Locate the cell with the specified text and output its (X, Y) center coordinate. 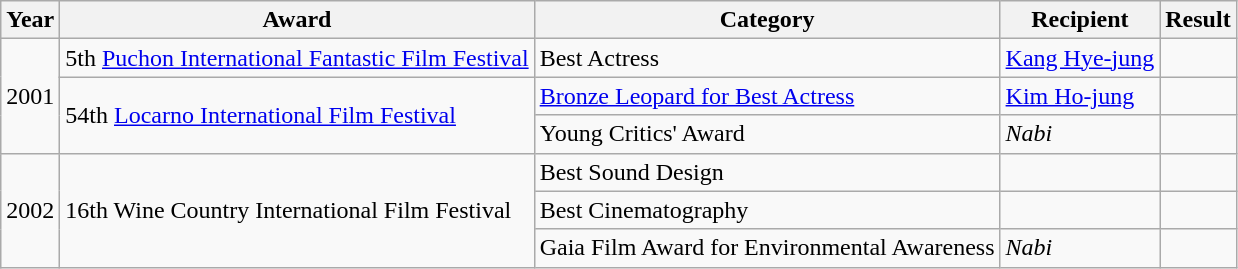
Recipient (1080, 20)
Year (30, 20)
Bronze Leopard for Best Actress (767, 96)
Best Actress (767, 58)
2002 (30, 210)
Best Cinematography (767, 210)
Gaia Film Award for Environmental Awareness (767, 248)
Best Sound Design (767, 172)
5th Puchon International Fantastic Film Festival (297, 58)
Category (767, 20)
Kang Hye-jung (1080, 58)
Young Critics' Award (767, 134)
Result (1198, 20)
2001 (30, 96)
54th Locarno International Film Festival (297, 115)
Award (297, 20)
Kim Ho-jung (1080, 96)
16th Wine Country International Film Festival (297, 210)
